Locate the cell with the specified text and output its (x, y) center coordinate. 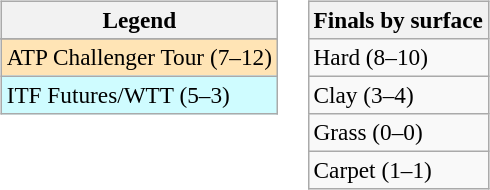
Carpet (1–1) (398, 171)
Finals by surface (398, 20)
Grass (0–0) (398, 133)
Clay (3–4) (398, 95)
Legend (139, 20)
ITF Futures/WTT (5–3) (139, 95)
Hard (8–10) (398, 57)
ATP Challenger Tour (7–12) (139, 57)
